Determine the (x, y) coordinate at the center of the cell enclosing the given text.  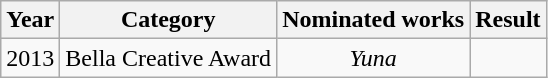
Yuna (374, 58)
Result (508, 20)
2013 (30, 58)
Year (30, 20)
Bella Creative Award (168, 58)
Category (168, 20)
Nominated works (374, 20)
